Return the [X, Y] coordinate for the center point of the cell that contains the specified text.  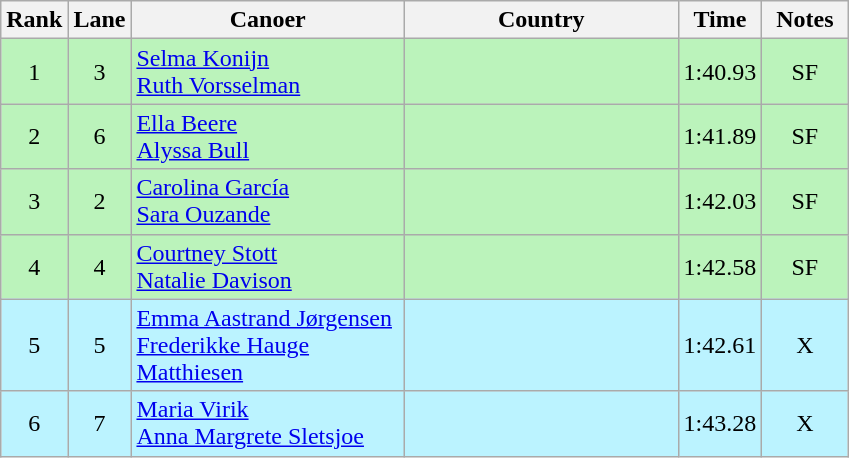
1:41.89 [720, 136]
Selma KonijnRuth Vorsselman [268, 72]
1:40.93 [720, 72]
7 [100, 424]
1:42.61 [720, 345]
Emma Aastrand JørgensenFrederikke Hauge Matthiesen [268, 345]
1:42.58 [720, 266]
Lane [100, 20]
Carolina GarcíaSara Ouzande [268, 202]
Canoer [268, 20]
Time [720, 20]
1 [34, 72]
Ella BeereAlyssa Bull [268, 136]
Notes [805, 20]
1:42.03 [720, 202]
Maria VirikAnna Margrete Sletsjoe [268, 424]
Courtney StottNatalie Davison [268, 266]
1:43.28 [720, 424]
Country [541, 20]
Rank [34, 20]
